For the text-containing cell, return its midpoint in (X, Y) coordinate format. 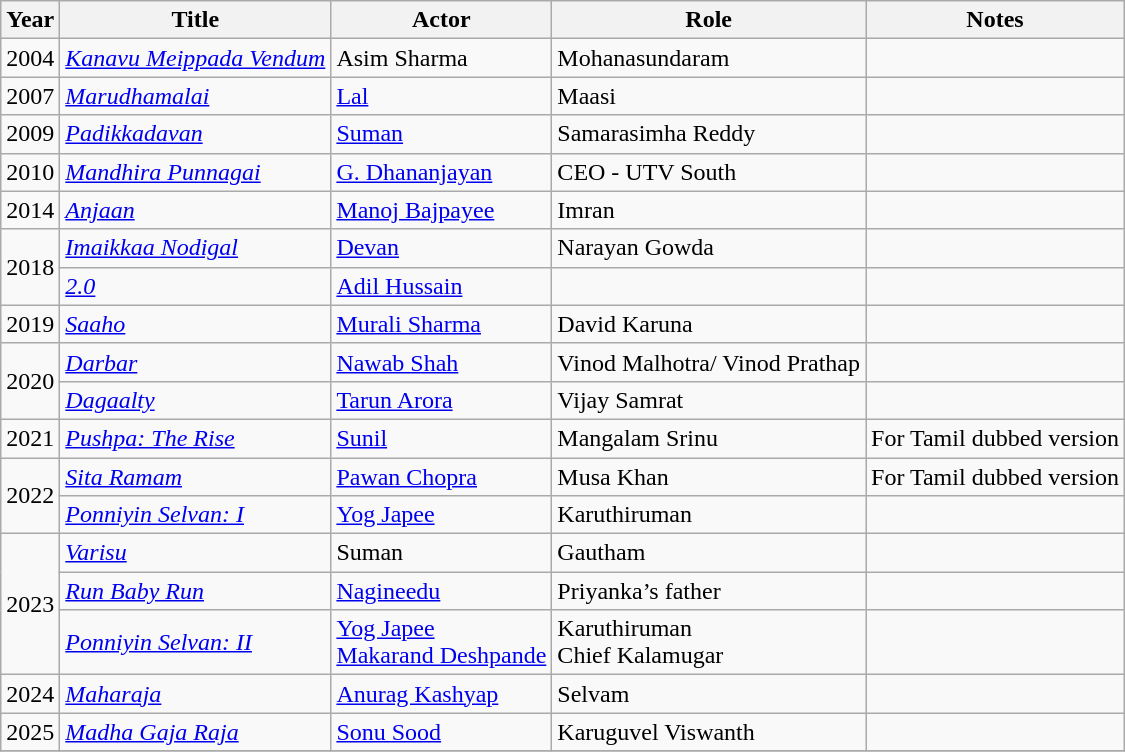
2009 (30, 134)
Madha Gaja Raja (196, 732)
2024 (30, 694)
Karuguvel Viswanth (709, 732)
Actor (442, 20)
Role (709, 20)
David Karuna (709, 324)
2010 (30, 172)
Anurag Kashyap (442, 694)
Run Baby Run (196, 591)
Priyanka’s father (709, 591)
Mandhira Punnagai (196, 172)
Nagineedu (442, 591)
Pawan Chopra (442, 477)
Varisu (196, 553)
Ponniyin Selvan: II (196, 642)
Yog Japee (442, 515)
Saaho (196, 324)
Manoj Bajpayee (442, 210)
Tarun Arora (442, 400)
Asim Sharma (442, 58)
Kanavu Meippada Vendum (196, 58)
Karuthiruman (709, 515)
Sunil (442, 438)
Vijay Samrat (709, 400)
Notes (996, 20)
Narayan Gowda (709, 248)
Vinod Malhotra/ Vinod Prathap (709, 362)
Padikkadavan (196, 134)
Year (30, 20)
2022 (30, 496)
Mohanasundaram (709, 58)
2023 (30, 604)
2.0 (196, 286)
2021 (30, 438)
Yog JapeeMakarand Deshpande (442, 642)
G. Dhananjayan (442, 172)
Adil Hussain (442, 286)
Imaikkaa Nodigal (196, 248)
2025 (30, 732)
Sita Ramam (196, 477)
2018 (30, 267)
Pushpa: The Rise (196, 438)
Mangalam Srinu (709, 438)
2014 (30, 210)
Selvam (709, 694)
Gautham (709, 553)
CEO - UTV South (709, 172)
2019 (30, 324)
Ponniyin Selvan: I (196, 515)
2007 (30, 96)
Musa Khan (709, 477)
Anjaan (196, 210)
Nawab Shah (442, 362)
Samarasimha Reddy (709, 134)
Lal (442, 96)
2004 (30, 58)
Maasi (709, 96)
Marudhamalai (196, 96)
Sonu Sood (442, 732)
Darbar (196, 362)
2020 (30, 381)
KaruthirumanChief Kalamugar (709, 642)
Imran (709, 210)
Devan (442, 248)
Dagaalty (196, 400)
Murali Sharma (442, 324)
Title (196, 20)
Maharaja (196, 694)
